From the cell containing the given text, extract its center point as (X, Y) coordinate. 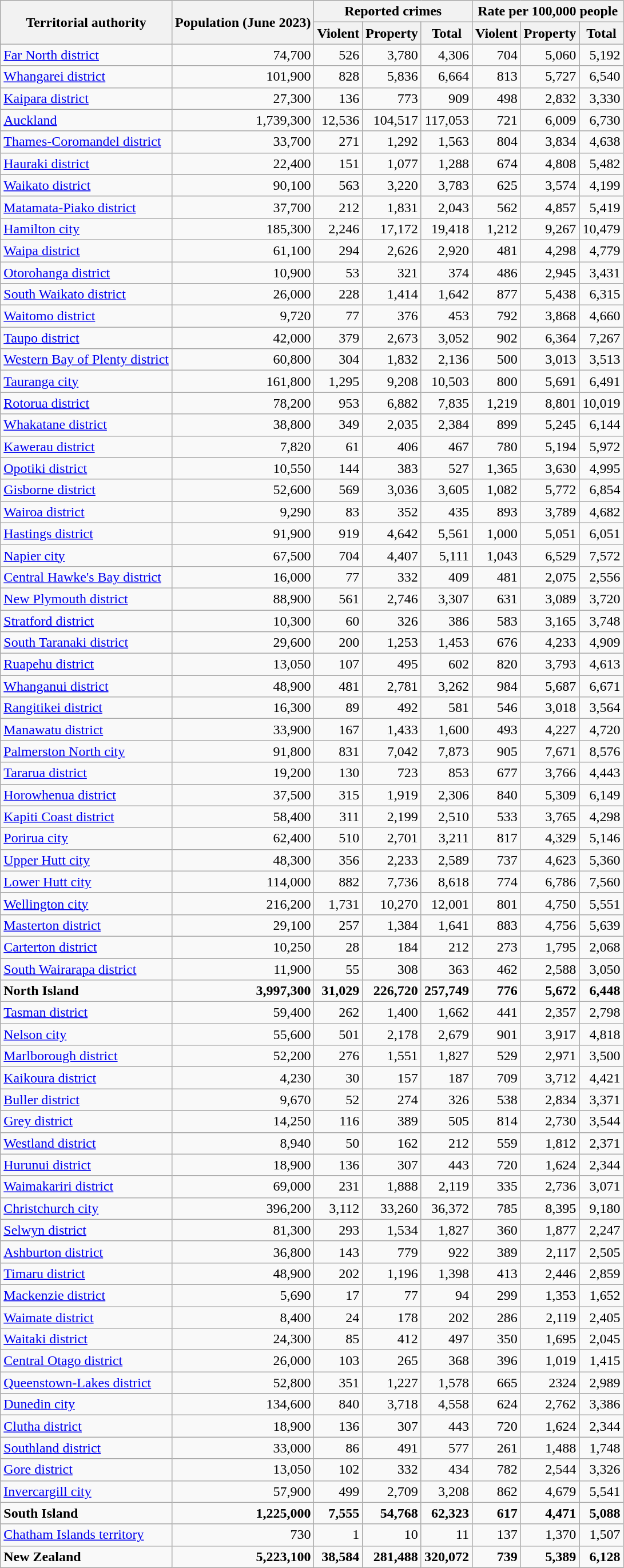
505 (446, 1121)
665 (496, 1383)
739 (496, 1557)
37,500 (243, 795)
9,267 (550, 229)
501 (339, 1034)
495 (392, 664)
820 (496, 664)
Matamata-Piako district (86, 207)
Rate per 100,000 people (547, 11)
114,000 (243, 882)
374 (446, 273)
1,551 (392, 1056)
17 (339, 1295)
3,371 (602, 1100)
Queenstown-Lakes district (86, 1383)
Mackenzie district (86, 1295)
709 (496, 1078)
6,730 (602, 120)
773 (392, 98)
562 (496, 207)
Grey district (86, 1121)
5,639 (602, 925)
526 (339, 55)
Far North district (86, 55)
6,671 (602, 686)
831 (339, 751)
231 (339, 1187)
Marlborough district (86, 1056)
4,443 (602, 773)
Ashburton district (86, 1252)
8,400 (243, 1317)
59,400 (243, 1013)
1,877 (550, 1230)
311 (339, 817)
602 (446, 664)
1,453 (446, 643)
Hastings district (86, 534)
78,200 (243, 403)
South Taranaki district (86, 643)
69,000 (243, 1187)
42,000 (243, 338)
Buller district (86, 1100)
Kaipara district (86, 98)
8,618 (446, 882)
4,407 (392, 555)
368 (446, 1361)
4,909 (602, 643)
103 (339, 1361)
779 (392, 1252)
5,836 (392, 77)
Wairoa district (86, 512)
3,431 (602, 273)
7,555 (339, 1513)
2,920 (446, 250)
919 (339, 534)
257,749 (446, 991)
2,989 (602, 1383)
10 (392, 1535)
Opotiki district (86, 468)
1,534 (392, 1230)
5,551 (602, 904)
2,233 (392, 860)
36,800 (243, 1252)
7,572 (602, 555)
1,225,000 (243, 1513)
185,300 (243, 229)
38,584 (339, 1557)
493 (496, 730)
304 (339, 360)
3,036 (392, 490)
Kaikoura district (86, 1078)
379 (339, 338)
151 (339, 164)
6,540 (602, 77)
785 (496, 1208)
Waimakariri district (86, 1187)
538 (496, 1100)
413 (496, 1273)
3,564 (602, 708)
12,536 (339, 120)
1,370 (550, 1535)
Westland district (86, 1143)
Taupo district (86, 338)
3,630 (550, 468)
2,588 (550, 969)
62,323 (446, 1513)
36,372 (446, 1208)
Hauraki district (86, 164)
376 (392, 316)
396,200 (243, 1208)
226,720 (392, 991)
625 (496, 185)
94 (446, 1295)
1,288 (446, 164)
6,315 (602, 295)
1,812 (550, 1143)
Waipa district (86, 250)
561 (339, 599)
5,389 (550, 1557)
2,117 (550, 1252)
Stratford district (86, 620)
792 (496, 316)
137 (496, 1535)
Waitomo district (86, 316)
2,075 (550, 577)
5,245 (550, 425)
Masterton district (86, 925)
Western Bay of Plenty district (86, 360)
360 (496, 1230)
107 (339, 664)
1,888 (392, 1187)
800 (496, 381)
909 (446, 98)
Chatham Islands territory (86, 1535)
4,306 (446, 55)
2,035 (392, 425)
South Island (86, 1513)
2,043 (446, 207)
883 (496, 925)
7,820 (243, 447)
2,384 (446, 425)
1,578 (446, 1383)
Central Otago district (86, 1361)
3,307 (446, 599)
563 (339, 185)
Auckland (86, 120)
5,223,100 (243, 1557)
308 (392, 969)
Upper Hutt city (86, 860)
4,421 (602, 1078)
4,230 (243, 1078)
30 (339, 1078)
37,700 (243, 207)
5,772 (550, 490)
1,642 (446, 295)
546 (496, 708)
55,600 (243, 1034)
Reported crimes (393, 11)
Dunedin city (86, 1404)
4,471 (550, 1513)
1,652 (602, 1295)
67,500 (243, 555)
1,077 (392, 164)
261 (496, 1448)
157 (392, 1078)
6,491 (602, 381)
3,513 (602, 360)
723 (392, 773)
6,144 (602, 425)
5,438 (550, 295)
631 (496, 599)
3,071 (602, 1187)
1,019 (550, 1361)
559 (496, 1143)
6,009 (550, 120)
52 (339, 1100)
102 (339, 1470)
435 (446, 512)
2,247 (602, 1230)
2,357 (550, 1013)
899 (496, 425)
60 (339, 620)
2,405 (602, 1317)
677 (496, 773)
Porirua city (86, 838)
3,262 (446, 686)
3,712 (550, 1078)
90,100 (243, 185)
60,800 (243, 360)
5,309 (550, 795)
2,746 (392, 599)
2,781 (392, 686)
2,446 (550, 1273)
1,000 (496, 534)
Waikato district (86, 185)
Carterton district (86, 947)
Napier city (86, 555)
1,641 (446, 925)
3,766 (550, 773)
4,818 (602, 1034)
412 (392, 1339)
1,227 (392, 1383)
3,330 (602, 98)
Nelson city (86, 1034)
81,300 (243, 1230)
882 (339, 882)
91,900 (243, 534)
953 (339, 403)
74,700 (243, 55)
776 (496, 991)
2,556 (602, 577)
467 (446, 447)
498 (496, 98)
5,194 (550, 447)
12,001 (446, 904)
817 (496, 838)
386 (446, 620)
1,212 (496, 229)
2,701 (392, 838)
6,149 (602, 795)
161,800 (243, 381)
5,051 (550, 534)
350 (496, 1339)
4,750 (550, 904)
7,042 (392, 751)
1,488 (550, 1448)
54,768 (392, 1513)
5,419 (602, 207)
782 (496, 1470)
2,730 (550, 1121)
216,200 (243, 904)
499 (339, 1491)
52,200 (243, 1056)
814 (496, 1121)
5,672 (550, 991)
984 (496, 686)
462 (496, 969)
486 (496, 273)
4,227 (550, 730)
1,831 (392, 207)
3,780 (392, 55)
1,043 (496, 555)
Hurunui district (86, 1165)
Rangitikei district (86, 708)
6,448 (602, 991)
265 (392, 1361)
4,660 (602, 316)
1,219 (496, 403)
6,786 (550, 882)
14,250 (243, 1121)
569 (339, 490)
3,748 (602, 620)
4,623 (550, 860)
5,690 (243, 1295)
10,900 (243, 273)
893 (496, 512)
6,128 (602, 1557)
19,418 (446, 229)
4,199 (602, 185)
10,250 (243, 947)
55 (339, 969)
101,900 (243, 77)
4,642 (392, 534)
4,558 (446, 1404)
1,398 (446, 1273)
3,765 (550, 817)
3,386 (602, 1404)
10,270 (392, 904)
1,507 (602, 1535)
Invercargill city (86, 1491)
144 (339, 468)
89 (339, 708)
5,561 (446, 534)
409 (446, 577)
2,589 (446, 860)
4,779 (602, 250)
299 (496, 1295)
902 (496, 338)
Whakatane district (86, 425)
South Waikato district (86, 295)
3,112 (339, 1208)
7,560 (602, 882)
187 (446, 1078)
6,051 (602, 534)
86 (339, 1448)
3,052 (446, 338)
406 (392, 447)
200 (339, 643)
Timaru district (86, 1273)
5,727 (550, 77)
22,400 (243, 164)
1,196 (392, 1273)
8,395 (550, 1208)
497 (446, 1339)
2,709 (392, 1491)
2,178 (392, 1034)
5,088 (602, 1513)
2,544 (550, 1470)
8,940 (243, 1143)
1,919 (392, 795)
Christchurch city (86, 1208)
363 (446, 969)
1,253 (392, 643)
Kapiti Coast district (86, 817)
104,517 (392, 120)
617 (496, 1513)
Gisborne district (86, 490)
5,482 (602, 164)
2,199 (392, 817)
2,832 (550, 98)
85 (339, 1339)
134,600 (243, 1404)
1 (339, 1535)
2,626 (392, 250)
674 (496, 164)
1,662 (446, 1013)
3,783 (446, 185)
273 (496, 947)
774 (496, 882)
5,060 (550, 55)
Southland district (86, 1448)
4,720 (602, 730)
349 (339, 425)
7,671 (550, 751)
Gore district (86, 1470)
804 (496, 142)
581 (446, 708)
583 (496, 620)
271 (339, 142)
17,172 (392, 229)
780 (496, 447)
52,600 (243, 490)
2,068 (602, 947)
Whanganui district (86, 686)
4,679 (550, 1491)
2,762 (550, 1404)
853 (446, 773)
11,900 (243, 969)
New Plymouth district (86, 599)
28 (339, 947)
62,400 (243, 838)
52,800 (243, 1383)
1,832 (392, 360)
294 (339, 250)
676 (496, 643)
3,834 (550, 142)
Territorial authority (86, 22)
South Wairarapa district (86, 969)
4,613 (602, 664)
4,638 (602, 142)
737 (496, 860)
2,306 (446, 795)
10,019 (602, 403)
1,082 (496, 490)
1,731 (339, 904)
529 (496, 1056)
53 (339, 273)
905 (496, 751)
624 (496, 1404)
813 (496, 77)
184 (392, 947)
533 (496, 817)
801 (496, 904)
143 (339, 1252)
48,300 (243, 860)
178 (392, 1317)
29,600 (243, 643)
434 (446, 1470)
276 (339, 1056)
Tasman district (86, 1013)
61 (339, 447)
730 (243, 1535)
5,972 (602, 447)
1,365 (496, 468)
3,574 (550, 185)
1,433 (392, 730)
5,111 (446, 555)
2,798 (602, 1013)
Horowhenua district (86, 795)
5,360 (602, 860)
7,736 (392, 882)
Clutha district (86, 1426)
922 (446, 1252)
274 (392, 1100)
88,900 (243, 599)
1,295 (339, 381)
83 (339, 512)
10,479 (602, 229)
116 (339, 1121)
2,045 (602, 1339)
2,679 (446, 1034)
1,795 (550, 947)
167 (339, 730)
33,260 (392, 1208)
16,300 (243, 708)
57,900 (243, 1491)
Waimate district (86, 1317)
1,384 (392, 925)
4,756 (550, 925)
877 (496, 295)
3,013 (550, 360)
281,488 (392, 1557)
510 (339, 838)
5,192 (602, 55)
Manawatu district (86, 730)
352 (392, 512)
North Island (86, 991)
2,945 (550, 273)
7,267 (602, 338)
2,510 (446, 817)
721 (496, 120)
500 (496, 360)
24 (339, 1317)
3,500 (602, 1056)
4,233 (550, 643)
Population (June 2023) (243, 22)
6,529 (550, 555)
2,505 (602, 1252)
3,789 (550, 512)
320,072 (446, 1557)
Central Hawke's Bay district (86, 577)
3,917 (550, 1034)
286 (496, 1317)
4,682 (602, 512)
4,995 (602, 468)
335 (496, 1187)
2,371 (602, 1143)
Hamilton city (86, 229)
Rotorua district (86, 403)
162 (392, 1143)
5,146 (602, 838)
3,050 (602, 969)
396 (496, 1361)
3,208 (446, 1491)
11 (446, 1535)
3,868 (550, 316)
3,165 (550, 620)
Ruapehu district (86, 664)
262 (339, 1013)
130 (339, 773)
6,364 (550, 338)
3,718 (392, 1404)
3,220 (392, 185)
Wellington city (86, 904)
1,353 (550, 1295)
38,800 (243, 425)
8,801 (550, 403)
16,000 (243, 577)
27,300 (243, 98)
4,808 (550, 164)
New Zealand (86, 1557)
117,053 (446, 120)
9,670 (243, 1100)
10,300 (243, 620)
Tararua district (86, 773)
3,089 (550, 599)
58,400 (243, 817)
315 (339, 795)
1,600 (446, 730)
527 (446, 468)
228 (339, 295)
Selwyn district (86, 1230)
1,563 (446, 142)
Palmerston North city (86, 751)
2,673 (392, 338)
1,415 (602, 1361)
321 (392, 273)
9,180 (602, 1208)
6,882 (392, 403)
3,720 (602, 599)
33,700 (243, 142)
7,873 (446, 751)
6,664 (446, 77)
901 (496, 1034)
Thames-Coromandel district (86, 142)
1,695 (550, 1339)
3,997,300 (243, 991)
29,100 (243, 925)
383 (392, 468)
5,541 (602, 1491)
3,326 (602, 1470)
1,292 (392, 142)
491 (392, 1448)
3,211 (446, 838)
4,857 (550, 207)
3,018 (550, 708)
19,200 (243, 773)
1,739,300 (243, 120)
492 (392, 708)
2,136 (446, 360)
Lower Hutt city (86, 882)
5,687 (550, 686)
8,576 (602, 751)
Waitaki district (86, 1339)
24,300 (243, 1339)
1,400 (392, 1013)
5,691 (550, 381)
257 (339, 925)
453 (446, 316)
6,854 (602, 490)
33,000 (243, 1448)
1,748 (602, 1448)
3,605 (446, 490)
3,793 (550, 664)
50 (339, 1143)
31,029 (339, 991)
2,834 (550, 1100)
61,100 (243, 250)
2,246 (339, 229)
441 (496, 1013)
9,208 (392, 381)
1,414 (392, 295)
10,503 (446, 381)
9,290 (243, 512)
577 (446, 1448)
Whangarei district (86, 77)
7,835 (446, 403)
9,720 (243, 316)
Tauranga city (86, 381)
91,800 (243, 751)
351 (339, 1383)
4,329 (550, 838)
Kawerau district (86, 447)
356 (339, 860)
Otorohanga district (86, 273)
33,900 (243, 730)
2,859 (602, 1273)
10,550 (243, 468)
2,971 (550, 1056)
3,544 (602, 1121)
862 (496, 1491)
293 (339, 1230)
828 (339, 77)
2,736 (550, 1187)
2324 (550, 1383)
